Find where the given text appears and provide that cell's center as (x, y) coordinate. 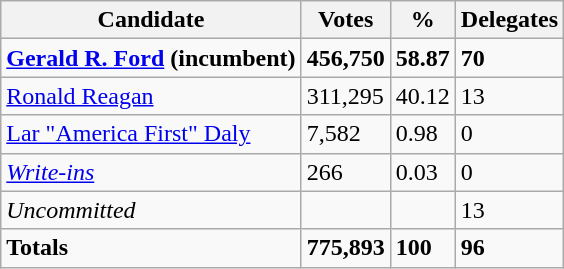
Ronald Reagan (151, 96)
775,893 (346, 248)
266 (346, 172)
% (422, 20)
Write-ins (151, 172)
0.98 (422, 134)
Lar "America First" Daly (151, 134)
7,582 (346, 134)
58.87 (422, 58)
Uncommitted (151, 210)
Votes (346, 20)
70 (509, 58)
Totals (151, 248)
100 (422, 248)
96 (509, 248)
456,750 (346, 58)
Candidate (151, 20)
311,295 (346, 96)
Delegates (509, 20)
0.03 (422, 172)
Gerald R. Ford (incumbent) (151, 58)
40.12 (422, 96)
